Find where the given text appears and provide that cell's center as (X, Y) coordinate. 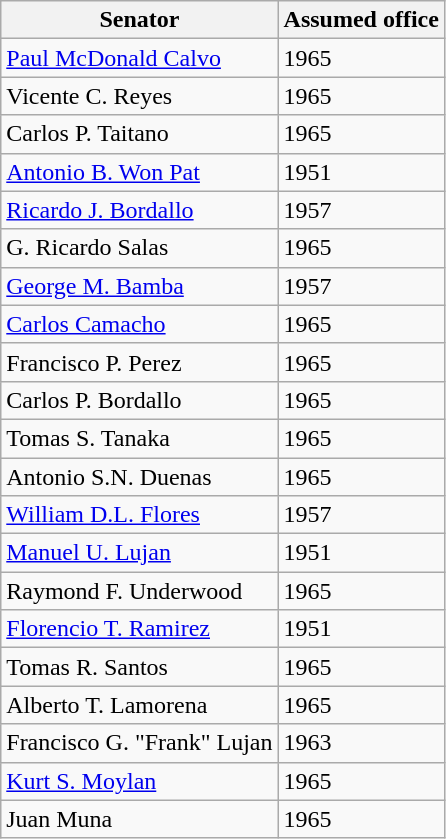
Paul McDonald Calvo (140, 58)
Raymond F. Underwood (140, 591)
Vicente C. Reyes (140, 96)
Tomas S. Tanaka (140, 438)
Antonio S.N. Duenas (140, 477)
Manuel U. Lujan (140, 553)
Florencio T. Ramirez (140, 629)
Tomas R. Santos (140, 667)
Assumed office (361, 20)
Francisco P. Perez (140, 362)
G. Ricardo Salas (140, 248)
Francisco G. "Frank" Lujan (140, 743)
Kurt S. Moylan (140, 781)
Senator (140, 20)
Alberto T. Lamorena (140, 705)
Ricardo J. Bordallo (140, 210)
Antonio B. Won Pat (140, 172)
1963 (361, 743)
Carlos P. Bordallo (140, 400)
Juan Muna (140, 819)
Carlos Camacho (140, 324)
William D.L. Flores (140, 515)
George M. Bamba (140, 286)
Carlos P. Taitano (140, 134)
